Extract the (x, y) coordinate from the center of the cell holding the provided text.  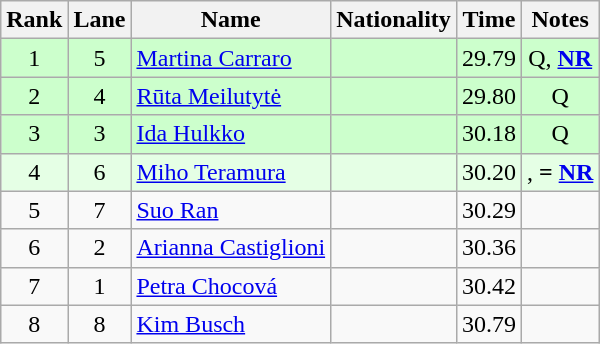
Name (231, 20)
, = NR (560, 172)
29.80 (488, 96)
Kim Busch (231, 324)
Rank (34, 20)
30.20 (488, 172)
30.29 (488, 210)
Ida Hulkko (231, 134)
Suo Ran (231, 210)
Time (488, 20)
Arianna Castiglioni (231, 248)
30.79 (488, 324)
Miho Teramura (231, 172)
30.36 (488, 248)
Martina Carraro (231, 58)
Nationality (394, 20)
Petra Chocová (231, 286)
Notes (560, 20)
Lane (100, 20)
30.42 (488, 286)
30.18 (488, 134)
Rūta Meilutytė (231, 96)
Q, NR (560, 58)
29.79 (488, 58)
